Output the [X, Y] coordinate of the center of the cell containing the given text.  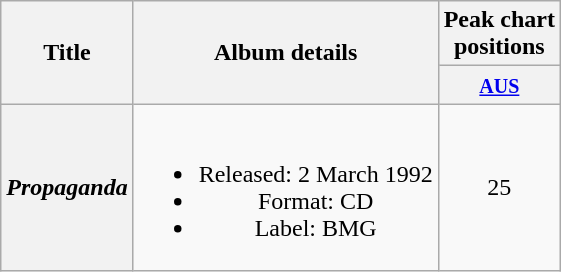
Released: 2 March 1992Format: CDLabel: BMG [286, 188]
Peak chartpositions [499, 34]
Title [67, 52]
Propaganda [67, 188]
25 [499, 188]
AUS [499, 85]
Album details [286, 52]
